For the text-containing cell, return its midpoint in [x, y] coordinate format. 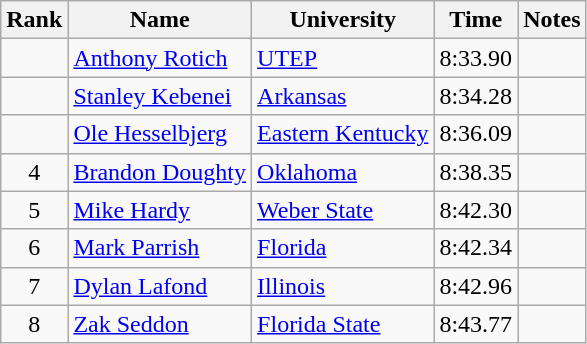
Weber State [343, 210]
8:43.77 [476, 324]
Illinois [343, 286]
Name [160, 20]
Time [476, 20]
UTEP [343, 58]
Arkansas [343, 96]
8:38.35 [476, 172]
Ole Hesselbjerg [160, 134]
4 [34, 172]
8:36.09 [476, 134]
8 [34, 324]
Notes [552, 20]
University [343, 20]
Brandon Doughty [160, 172]
Florida State [343, 324]
8:33.90 [476, 58]
Oklahoma [343, 172]
6 [34, 248]
Mike Hardy [160, 210]
Florida [343, 248]
8:42.96 [476, 286]
Rank [34, 20]
5 [34, 210]
8:42.34 [476, 248]
7 [34, 286]
Eastern Kentucky [343, 134]
Stanley Kebenei [160, 96]
8:34.28 [476, 96]
Zak Seddon [160, 324]
Dylan Lafond [160, 286]
8:42.30 [476, 210]
Anthony Rotich [160, 58]
Mark Parrish [160, 248]
